Pinpoint the cell where the given text exists, returning its (x, y) midpoint coordinate. 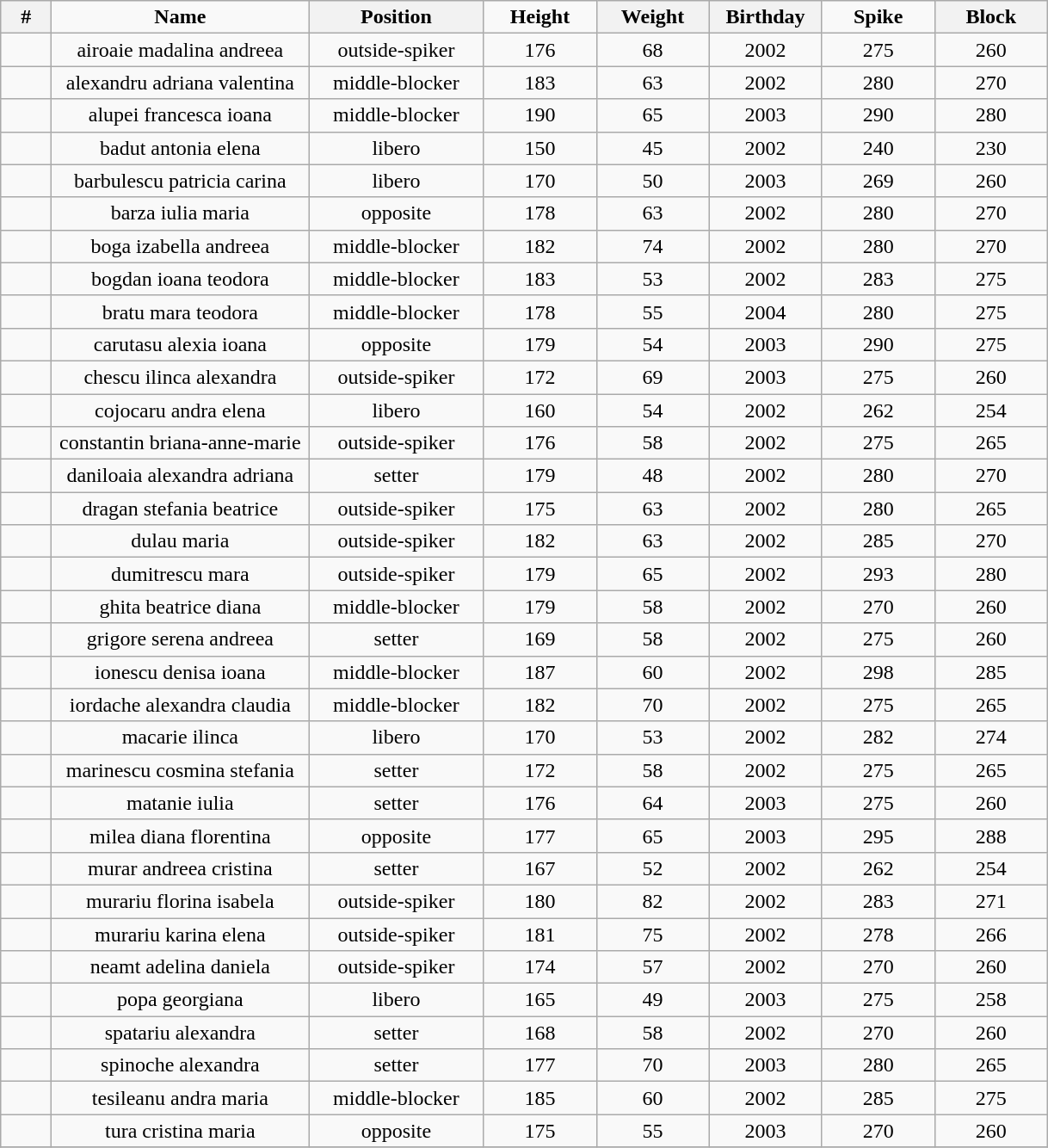
48 (652, 476)
tura cristina maria (181, 1131)
288 (991, 836)
68 (652, 50)
marinescu cosmina stefania (181, 770)
282 (878, 738)
150 (540, 148)
popa georgiana (181, 1000)
271 (991, 901)
murar andreea cristina (181, 868)
52 (652, 868)
carutasu alexia ioana (181, 344)
167 (540, 868)
165 (540, 1000)
spinoche alexandra (181, 1065)
barbulescu patricia carina (181, 181)
macarie ilinca (181, 738)
168 (540, 1033)
82 (652, 901)
Spike (878, 17)
274 (991, 738)
spatariu alexandra (181, 1033)
murariu florina isabela (181, 901)
258 (991, 1000)
295 (878, 836)
185 (540, 1098)
278 (878, 934)
Weight (652, 17)
45 (652, 148)
298 (878, 672)
bratu mara teodora (181, 312)
269 (878, 181)
grigore serena andreea (181, 639)
murariu karina elena (181, 934)
180 (540, 901)
Position (396, 17)
49 (652, 1000)
Block (991, 17)
240 (878, 148)
dulau maria (181, 541)
Birthday (766, 17)
tesileanu andra maria (181, 1098)
iordache alexandra claudia (181, 705)
74 (652, 246)
169 (540, 639)
daniloaia alexandra adriana (181, 476)
293 (878, 574)
174 (540, 967)
neamt adelina daniela (181, 967)
160 (540, 410)
190 (540, 115)
alexandru adriana valentina (181, 83)
2004 (766, 312)
cojocaru andra elena (181, 410)
airoaie madalina andreea (181, 50)
ionescu denisa ioana (181, 672)
chescu ilinca alexandra (181, 377)
181 (540, 934)
266 (991, 934)
milea diana florentina (181, 836)
bogdan ioana teodora (181, 279)
dumitrescu mara (181, 574)
dragan stefania beatrice (181, 509)
ghita beatrice diana (181, 607)
barza iulia maria (181, 213)
57 (652, 967)
230 (991, 148)
Height (540, 17)
alupei francesca ioana (181, 115)
64 (652, 803)
badut antonia elena (181, 148)
boga izabella andreea (181, 246)
constantin briana-anne-marie (181, 443)
75 (652, 934)
matanie iulia (181, 803)
69 (652, 377)
187 (540, 672)
# (26, 17)
Name (181, 17)
50 (652, 181)
